From the cell containing the given text, extract its center point as (x, y) coordinate. 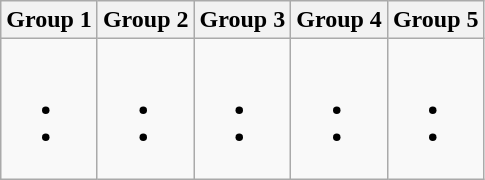
Group 4 (340, 20)
Group 1 (50, 20)
Group 3 (242, 20)
Group 5 (436, 20)
Group 2 (146, 20)
